Extract the (X, Y) coordinate from the center of the cell holding the provided text.  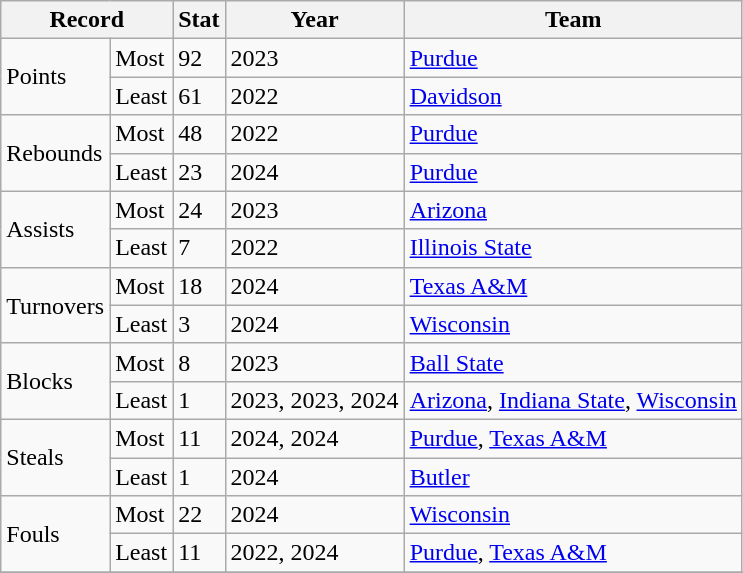
Points (56, 77)
Davidson (573, 96)
2024, 2024 (314, 438)
Illinois State (573, 248)
Team (573, 20)
22 (199, 515)
Rebounds (56, 153)
18 (199, 286)
48 (199, 134)
23 (199, 172)
Steals (56, 457)
Blocks (56, 381)
Assists (56, 229)
24 (199, 210)
Butler (573, 477)
Arizona, Indiana State, Wisconsin (573, 400)
7 (199, 248)
3 (199, 324)
Year (314, 20)
92 (199, 58)
2022, 2024 (314, 553)
Arizona (573, 210)
Turnovers (56, 305)
8 (199, 362)
2023, 2023, 2024 (314, 400)
Ball State (573, 362)
Fouls (56, 534)
Stat (199, 20)
Texas A&M (573, 286)
Record (87, 20)
61 (199, 96)
